Capture the cell that displays the provided text and extract its (X, Y) central coordinate. 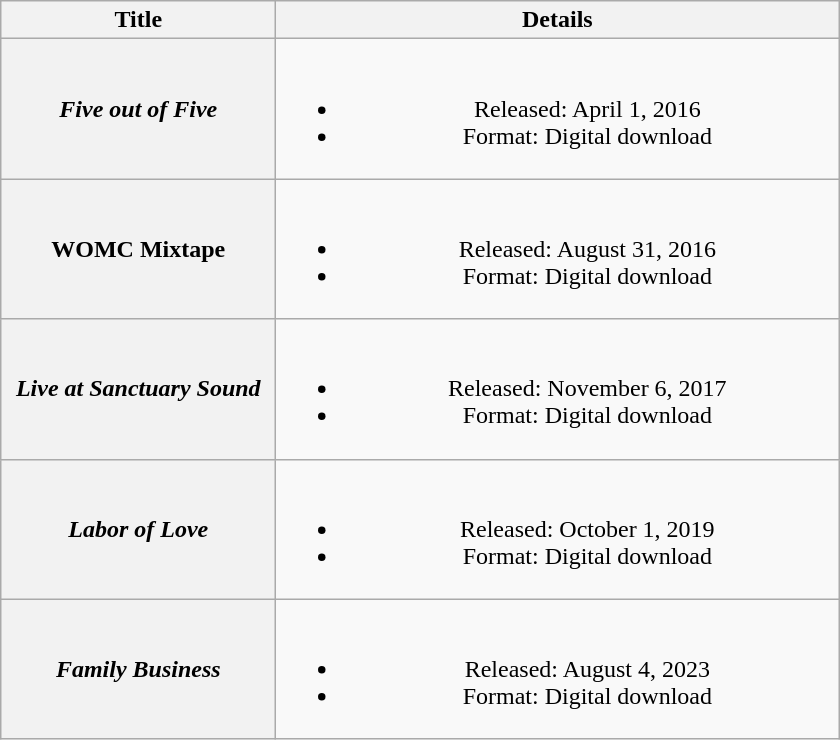
Released: November 6, 2017Format: Digital download (558, 389)
Labor of Love (138, 529)
Title (138, 20)
Released: August 31, 2016Format: Digital download (558, 249)
Details (558, 20)
Released: October 1, 2019Format: Digital download (558, 529)
WOMC Mixtape (138, 249)
Five out of Five (138, 109)
Released: August 4, 2023Format: Digital download (558, 669)
Family Business (138, 669)
Released: April 1, 2016Format: Digital download (558, 109)
Live at Sanctuary Sound (138, 389)
